Output the [X, Y] coordinate of the center of the cell containing the given text.  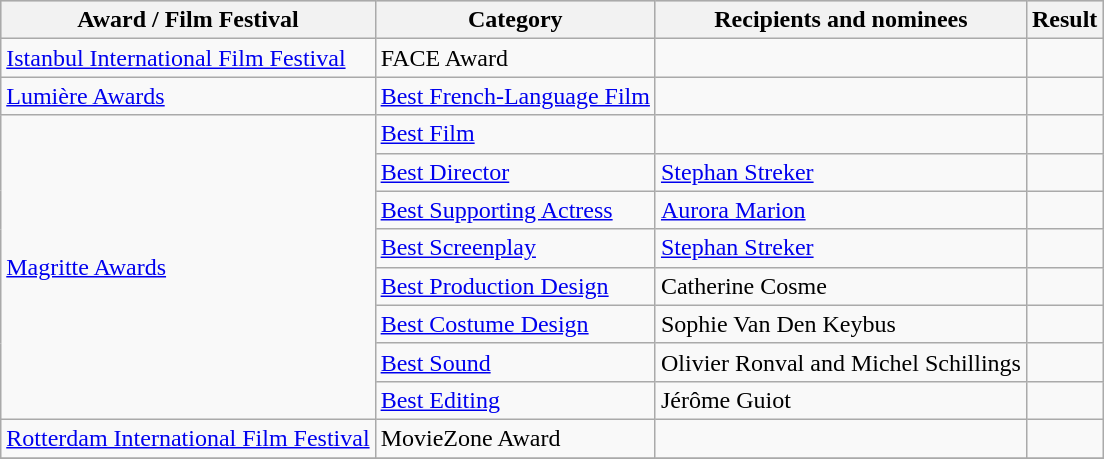
Lumière Awards [188, 96]
Result [1064, 20]
Rotterdam International Film Festival [188, 438]
MovieZone Award [515, 438]
Best French-Language Film [515, 96]
Aurora Marion [840, 210]
Best Film [515, 134]
Best Production Design [515, 286]
Best Sound [515, 362]
Best Supporting Actress [515, 210]
Jérôme Guiot [840, 400]
Recipients and nominees [840, 20]
Magritte Awards [188, 267]
Best Screenplay [515, 248]
Olivier Ronval and Michel Schillings [840, 362]
Istanbul International Film Festival [188, 58]
Best Director [515, 172]
Best Editing [515, 400]
Catherine Cosme [840, 286]
Category [515, 20]
Best Costume Design [515, 324]
Award / Film Festival [188, 20]
FACE Award [515, 58]
Sophie Van Den Keybus [840, 324]
